For the text-containing cell, return its midpoint in (X, Y) coordinate format. 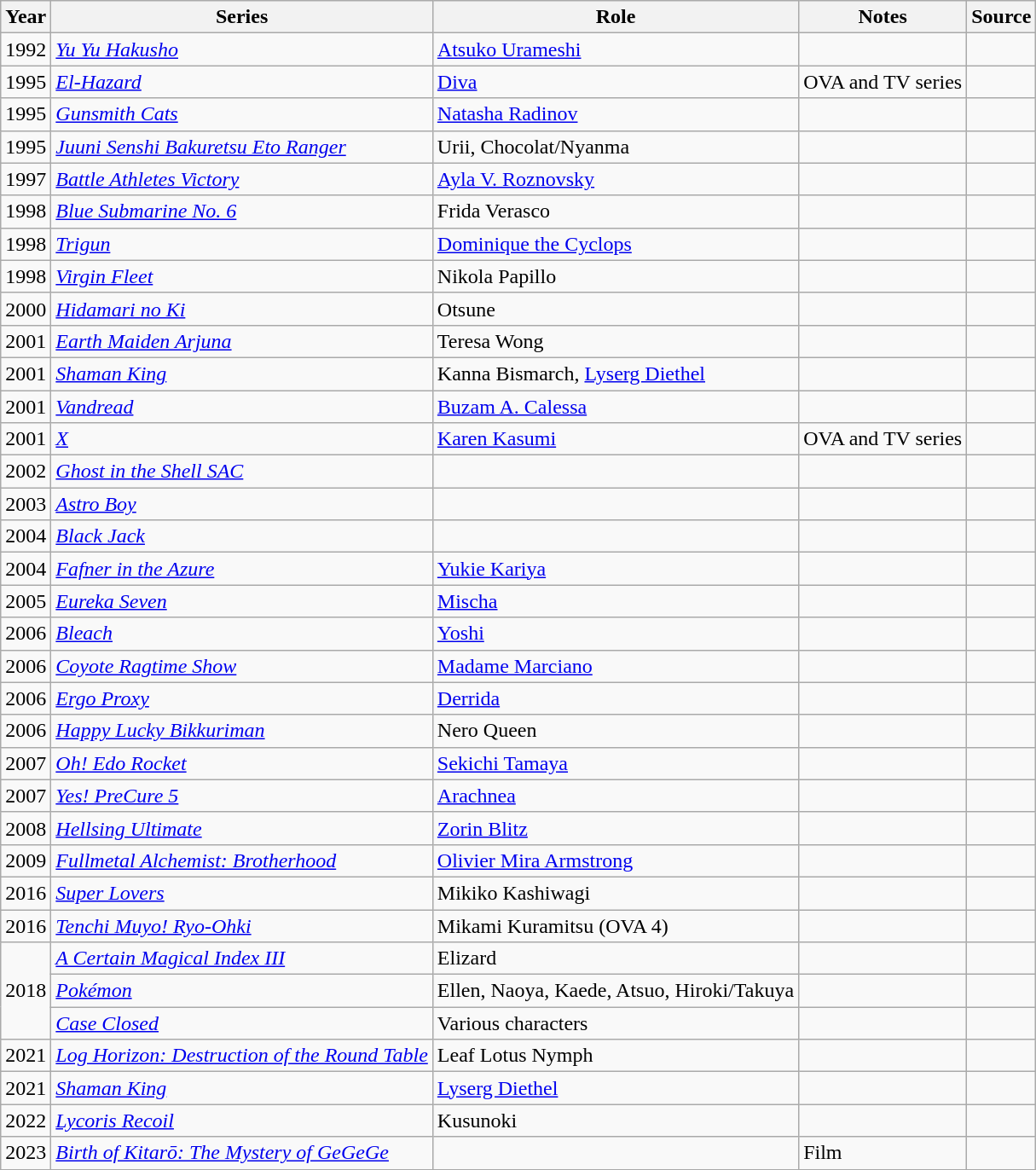
Derrida (616, 698)
Super Lovers (242, 893)
Olivier Mira Armstrong (616, 860)
Ayla V. Roznovsky (616, 179)
2018 (26, 991)
2008 (26, 828)
Fafner in the Azure (242, 569)
Sekichi Tamaya (616, 763)
Tenchi Muyo! Ryo-Ohki (242, 925)
Yu Yu Hakusho (242, 49)
Role (616, 17)
2003 (26, 504)
Zorin Blitz (616, 828)
Nikola Papillo (616, 276)
Otsune (616, 309)
Ellen, Naoya, Kaede, Atsuo, Hiroki/Takuya (616, 991)
Fullmetal Alchemist: Brotherhood (242, 860)
Blue Submarine No. 6 (242, 211)
Leaf Lotus Nymph (616, 1056)
Eureka Seven (242, 601)
Virgin Fleet (242, 276)
Log Horizon: Destruction of the Round Table (242, 1056)
Earth Maiden Arjuna (242, 341)
Atsuko Urameshi (616, 49)
Source (1001, 17)
Coyote Ragtime Show (242, 666)
2002 (26, 472)
2000 (26, 309)
Battle Athletes Victory (242, 179)
Ghost in the Shell SAC (242, 472)
Astro Boy (242, 504)
Mikami Kuramitsu (OVA 4) (616, 925)
Mikiko Kashiwagi (616, 893)
Various characters (616, 1023)
Juuni Senshi Bakuretsu Eto Ranger (242, 147)
Arachnea (616, 796)
Natasha Radinov (616, 114)
Mischa (616, 601)
X (242, 439)
Film (883, 1153)
Birth of Kitarō: The Mystery of GeGeGe (242, 1153)
Oh! Edo Rocket (242, 763)
Vandread (242, 407)
Gunsmith Cats (242, 114)
Nero Queen (616, 731)
Pokémon (242, 991)
2023 (26, 1153)
2022 (26, 1121)
Urii, Chocolat/Nyanma (616, 147)
Bleach (242, 634)
Yes! PreCure 5 (242, 796)
A Certain Magical Index III (242, 959)
Case Closed (242, 1023)
Black Jack (242, 536)
1997 (26, 179)
Lyserg Diethel (616, 1088)
El-Hazard (242, 82)
Teresa Wong (616, 341)
Series (242, 17)
1992 (26, 49)
Notes (883, 17)
Elizard (616, 959)
Lycoris Recoil (242, 1121)
Diva (616, 82)
Happy Lucky Bikkuriman (242, 731)
Ergo Proxy (242, 698)
Dominique the Cyclops (616, 244)
2005 (26, 601)
Trigun (242, 244)
Kusunoki (616, 1121)
Hidamari no Ki (242, 309)
Frida Verasco (616, 211)
Madame Marciano (616, 666)
Year (26, 17)
Karen Kasumi (616, 439)
Yukie Kariya (616, 569)
Yoshi (616, 634)
2009 (26, 860)
Kanna Bismarch, Lyserg Diethel (616, 374)
Hellsing Ultimate (242, 828)
Buzam A. Calessa (616, 407)
